Scan for the cell matching the given text and deliver its (x, y) coordinate at center. 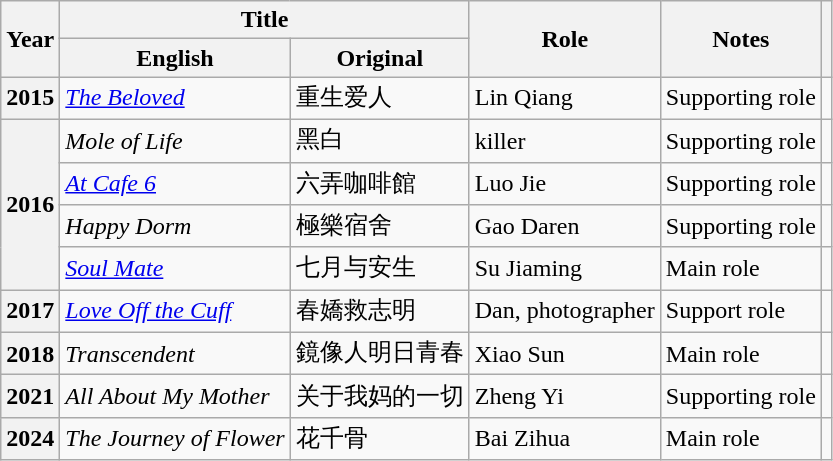
Love Off the Cuff (175, 312)
Transcendent (175, 354)
Soul Mate (175, 268)
2024 (30, 438)
Bai Zihua (564, 438)
黑白 (380, 140)
鏡像人明日青春 (380, 354)
Xiao Sun (564, 354)
English (175, 58)
春嬌救志明 (380, 312)
極樂宿舍 (380, 226)
Notes (740, 39)
2017 (30, 312)
All About My Mother (175, 396)
七月与安生 (380, 268)
At Cafe 6 (175, 184)
Happy Dorm (175, 226)
Lin Qiang (564, 98)
重生爱人 (380, 98)
Role (564, 39)
Year (30, 39)
The Beloved (175, 98)
The Journey of Flower (175, 438)
2018 (30, 354)
花千骨 (380, 438)
Gao Daren (564, 226)
六弄咖啡館 (380, 184)
2015 (30, 98)
2016 (30, 204)
Support role (740, 312)
Original (380, 58)
Mole of Life (175, 140)
2021 (30, 396)
Dan, photographer (564, 312)
killer (564, 140)
Title (264, 20)
Zheng Yi (564, 396)
Luo Jie (564, 184)
Su Jiaming (564, 268)
关于我妈的一切 (380, 396)
